Pinpoint the cell where the given text exists, returning its (X, Y) midpoint coordinate. 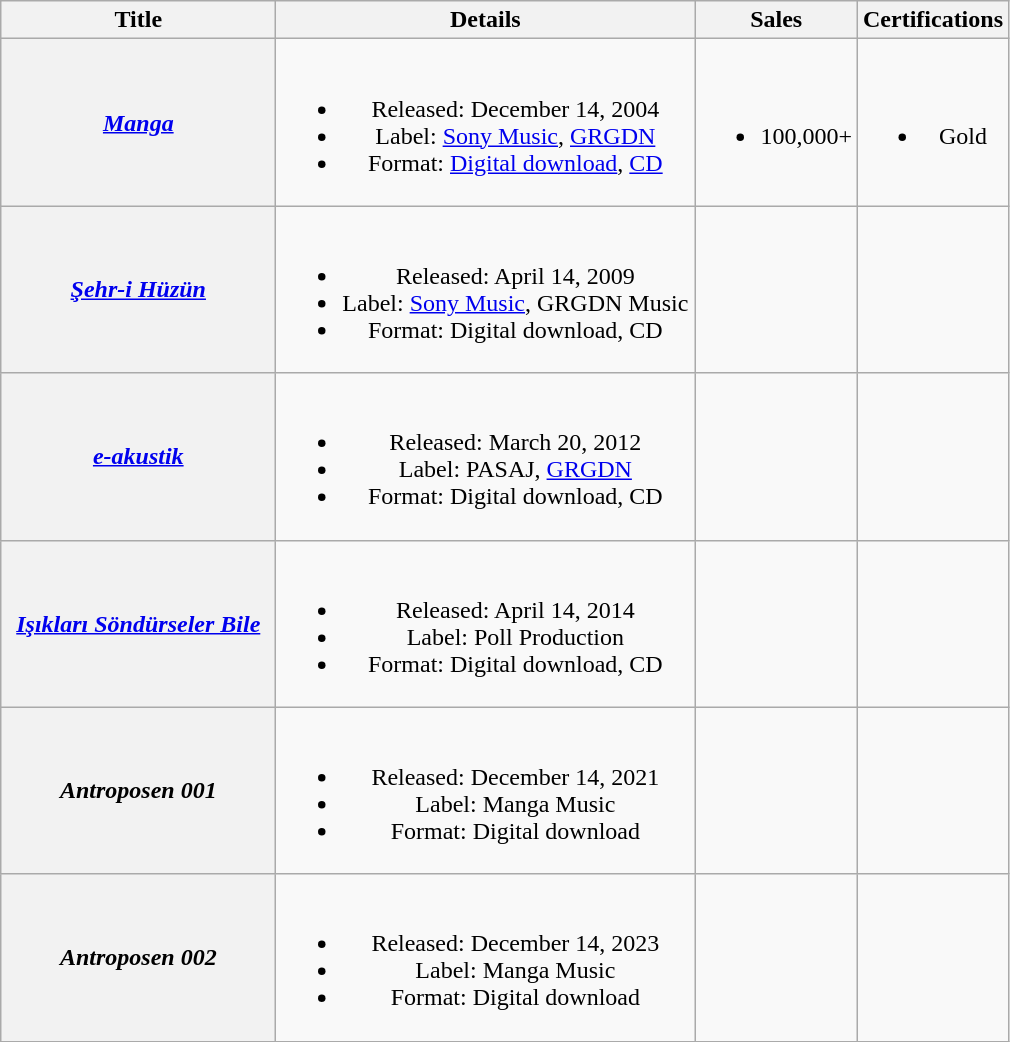
Released: December 14, 2023Label: Manga MusicFormat: Digital download (486, 958)
Released: April 14, 2014Label: Poll ProductionFormat: Digital download, CD (486, 624)
Certifications (932, 20)
Details (486, 20)
Antroposen 002 (138, 958)
e-akustik (138, 456)
100,000+ (776, 122)
Gold (932, 122)
Şehr-i Hüzün (138, 290)
Manga (138, 122)
Released: March 20, 2012Label: PASAJ, GRGDNFormat: Digital download, CD (486, 456)
Title (138, 20)
Released: April 14, 2009Label: Sony Music, GRGDN MusicFormat: Digital download, CD (486, 290)
Antroposen 001 (138, 790)
Sales (776, 20)
Işıkları Söndürseler Bile (138, 624)
Released: December 14, 2021Label: Manga MusicFormat: Digital download (486, 790)
Released: December 14, 2004Label: Sony Music, GRGDNFormat: Digital download, CD (486, 122)
